Find where the given text appears and provide that cell's center as [x, y] coordinate. 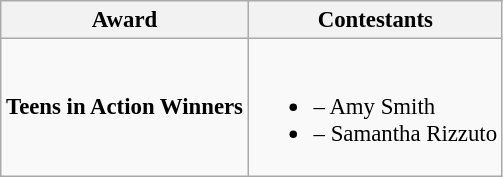
Teens in Action Winners [125, 108]
– Amy Smith – Samantha Rizzuto [375, 108]
Contestants [375, 20]
Award [125, 20]
